Return (x, y) of the center of cell containing provided text 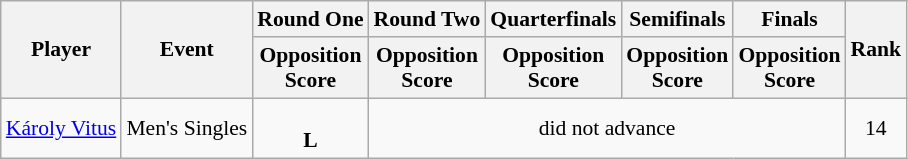
did not advance (608, 128)
Round One (310, 19)
Quarterfinals (553, 19)
L (310, 128)
Semifinals (677, 19)
Rank (876, 50)
Event (186, 50)
Károly Vitus (62, 128)
Player (62, 50)
Finals (789, 19)
14 (876, 128)
Men's Singles (186, 128)
Round Two (428, 19)
